Capture the cell that displays the provided text and extract its [X, Y] central coordinate. 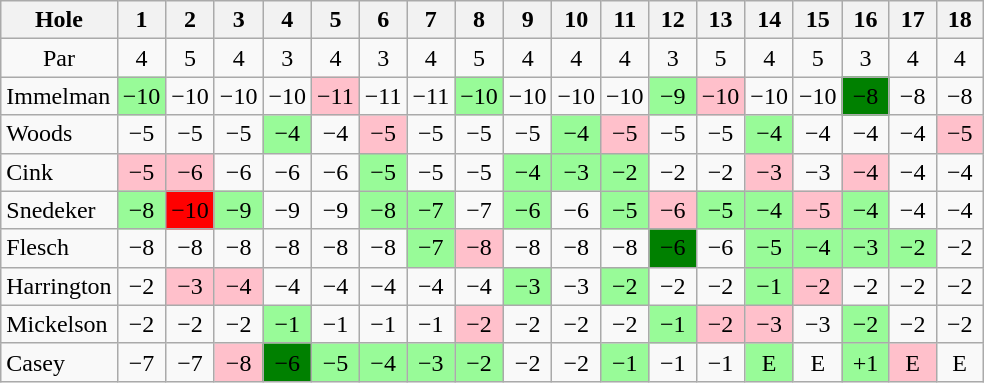
17 [912, 20]
11 [626, 20]
16 [866, 20]
10 [576, 20]
Immelman [59, 96]
13 [720, 20]
Cink [59, 172]
12 [672, 20]
8 [480, 20]
Woods [59, 134]
14 [770, 20]
15 [818, 20]
Flesch [59, 248]
Harrington [59, 286]
2 [190, 20]
9 [528, 20]
18 [960, 20]
Casey [59, 362]
Snedeker [59, 210]
1 [142, 20]
7 [431, 20]
Par [59, 58]
Hole [59, 20]
Mickelson [59, 324]
+1 [866, 362]
6 [383, 20]
